Capture the cell that displays the provided text and extract its [X, Y] central coordinate. 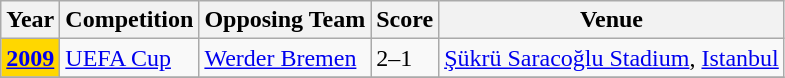
Competition [130, 20]
2009 [30, 58]
Venue [612, 20]
Year [30, 20]
Şükrü Saracoğlu Stadium, Istanbul [612, 58]
2–1 [405, 58]
UEFA Cup [130, 58]
Score [405, 20]
Werder Bremen [285, 58]
Opposing Team [285, 20]
